Extract the (x, y) coordinate from the center of the cell holding the provided text.  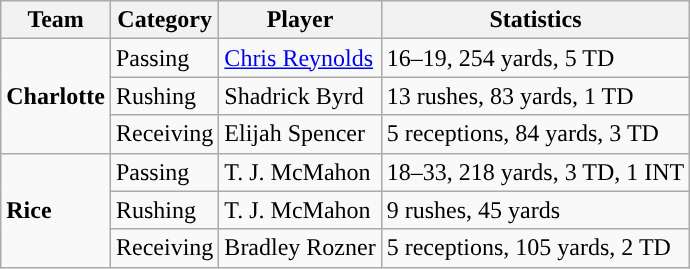
Statistics (536, 20)
Rice (56, 210)
Elijah Spencer (300, 134)
Player (300, 20)
9 rushes, 45 yards (536, 210)
Category (164, 20)
Bradley Rozner (300, 248)
Charlotte (56, 96)
5 receptions, 105 yards, 2 TD (536, 248)
Shadrick Byrd (300, 96)
5 receptions, 84 yards, 3 TD (536, 134)
Team (56, 20)
Chris Reynolds (300, 58)
18–33, 218 yards, 3 TD, 1 INT (536, 172)
13 rushes, 83 yards, 1 TD (536, 96)
16–19, 254 yards, 5 TD (536, 58)
